Return the [x, y] coordinate for the center point of the cell that contains the specified text.  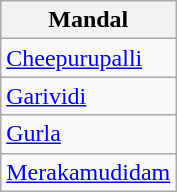
Garividi [88, 96]
Merakamudidam [88, 172]
Cheepurupalli [88, 58]
Mandal [88, 20]
Gurla [88, 134]
